Pinpoint the cell where the given text exists, returning its (X, Y) midpoint coordinate. 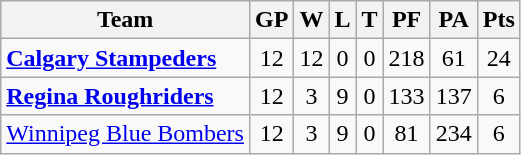
Winnipeg Blue Bombers (126, 134)
T (370, 20)
Team (126, 20)
GP (271, 20)
234 (454, 134)
61 (454, 58)
81 (406, 134)
W (312, 20)
24 (498, 58)
Calgary Stampeders (126, 58)
L (342, 20)
PF (406, 20)
PA (454, 20)
218 (406, 58)
Pts (498, 20)
137 (454, 96)
133 (406, 96)
Regina Roughriders (126, 96)
